Search for the cell housing the specified text and yield its (X, Y) center coordinate. 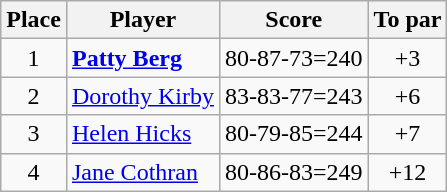
+6 (408, 96)
Player (142, 20)
+3 (408, 58)
To par (408, 20)
4 (34, 172)
1 (34, 58)
Patty Berg (142, 58)
83-83-77=243 (294, 96)
2 (34, 96)
+12 (408, 172)
3 (34, 134)
Helen Hicks (142, 134)
+7 (408, 134)
Score (294, 20)
Place (34, 20)
80-86-83=249 (294, 172)
80-79-85=244 (294, 134)
Jane Cothran (142, 172)
80-87-73=240 (294, 58)
Dorothy Kirby (142, 96)
